Pinpoint the cell where the given text exists, returning its [x, y] midpoint coordinate. 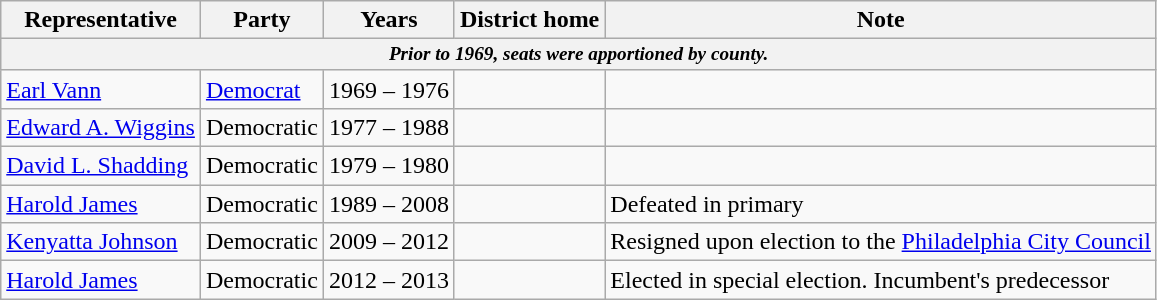
1977 – 1988 [388, 128]
2009 – 2012 [388, 242]
Resigned upon election to the Philadelphia City Council [881, 242]
Representative [101, 20]
Defeated in primary [881, 204]
1969 – 1976 [388, 89]
Edward A. Wiggins [101, 128]
Kenyatta Johnson [101, 242]
District home [529, 20]
Prior to 1969, seats were apportioned by county. [579, 55]
Years [388, 20]
Earl Vann [101, 89]
Democrat [262, 89]
Elected in special election. Incumbent's predecessor [881, 280]
1979 – 1980 [388, 166]
Party [262, 20]
Note [881, 20]
David L. Shadding [101, 166]
2012 – 2013 [388, 280]
1989 – 2008 [388, 204]
